Find where the given text appears and provide that cell's center as (X, Y) coordinate. 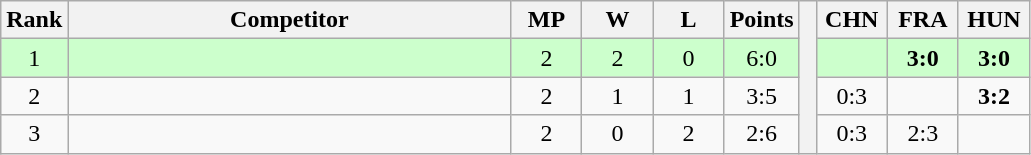
2:6 (762, 134)
3 (34, 134)
Points (762, 20)
CHN (852, 20)
HUN (994, 20)
MP (546, 20)
3:2 (994, 96)
6:0 (762, 58)
L (688, 20)
FRA (922, 20)
2:3 (922, 134)
Rank (34, 20)
W (618, 20)
Competitor (290, 20)
3:5 (762, 96)
